Pinpoint the cell where the given text exists, returning its [X, Y] midpoint coordinate. 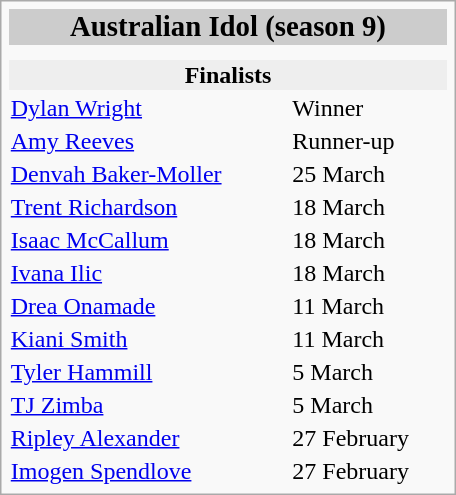
Dylan Wright [148, 108]
Amy Reeves [148, 141]
Kiani Smith [148, 339]
Drea Onamade [148, 306]
Tyler Hammill [148, 372]
25 March [369, 174]
Trent Richardson [148, 207]
Australian Idol (season 9) [228, 27]
Isaac McCallum [148, 240]
TJ Zimba [148, 405]
Ivana Ilic [148, 273]
Denvah Baker-Moller [148, 174]
Imogen Spendlove [148, 471]
Finalists [228, 75]
Ripley Alexander [148, 438]
Winner [369, 108]
Runner-up [369, 141]
